Find where the given text appears and provide that cell's center as [x, y] coordinate. 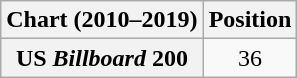
Position [250, 20]
36 [250, 58]
US Billboard 200 [102, 58]
Chart (2010–2019) [102, 20]
